Provide the [X, Y] coordinate of the cell's center where the given text is located.  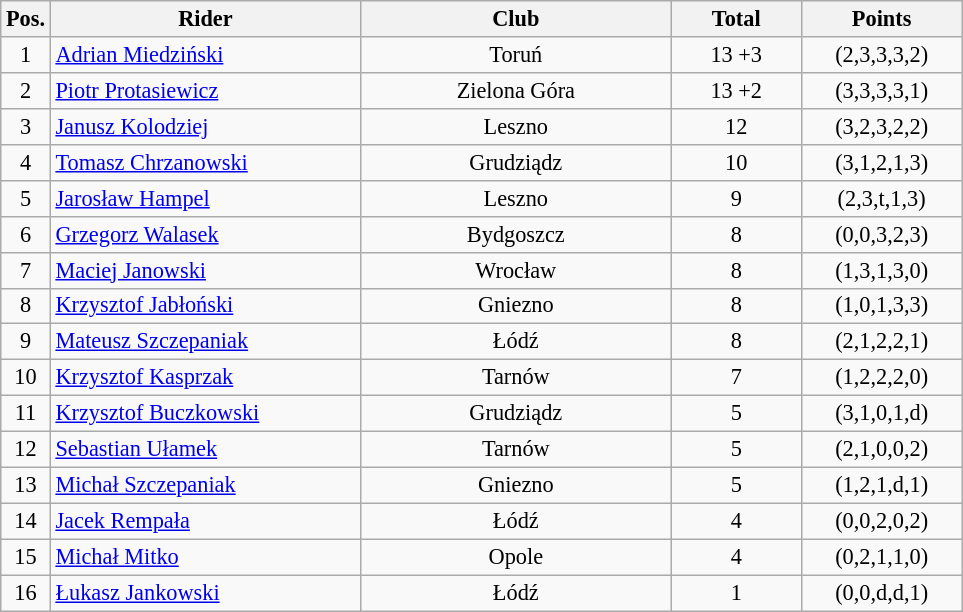
(3,3,3,3,1) [881, 90]
15 [26, 557]
13 [26, 485]
11 [26, 414]
(3,1,0,1,d) [881, 414]
Jarosław Hampel [205, 198]
(0,0,2,0,2) [881, 521]
Piotr Protasiewicz [205, 90]
(1,2,2,2,0) [881, 378]
(1,0,1,3,3) [881, 306]
Jacek Rempała [205, 521]
(1,2,1,d,1) [881, 485]
16 [26, 593]
Janusz Kolodziej [205, 126]
13 +2 [736, 90]
Opole [516, 557]
Toruń [516, 55]
(2,3,t,1,3) [881, 198]
Grzegorz Walasek [205, 234]
2 [26, 90]
Zielona Góra [516, 90]
(0,0,d,d,1) [881, 593]
Sebastian Ułamek [205, 450]
Krzysztof Kasprzak [205, 378]
Łukasz Jankowski [205, 593]
Mateusz Szczepaniak [205, 342]
Club [516, 19]
(1,3,1,3,0) [881, 270]
(3,2,3,2,2) [881, 126]
6 [26, 234]
Total [736, 19]
Tomasz Chrzanowski [205, 162]
Michał Szczepaniak [205, 485]
(3,1,2,1,3) [881, 162]
Michał Mitko [205, 557]
Rider [205, 19]
Maciej Janowski [205, 270]
Pos. [26, 19]
(2,3,3,3,2) [881, 55]
Bydgoszcz [516, 234]
14 [26, 521]
(2,1,2,2,1) [881, 342]
Wrocław [516, 270]
(0,0,3,2,3) [881, 234]
Adrian Miedziński [205, 55]
Krzysztof Buczkowski [205, 414]
(0,2,1,1,0) [881, 557]
Points [881, 19]
3 [26, 126]
(2,1,0,0,2) [881, 450]
Krzysztof Jabłoński [205, 306]
13 +3 [736, 55]
